Return the [X, Y] coordinate for the center point of the cell that contains the specified text.  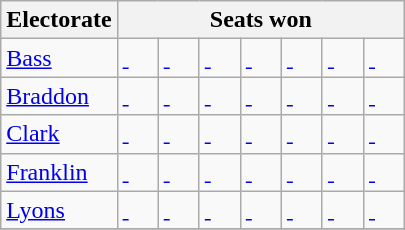
Bass [59, 58]
Braddon [59, 96]
Lyons [59, 210]
Seats won [260, 20]
Franklin [59, 172]
Electorate [59, 20]
Clark [59, 134]
